Determine the [X, Y] coordinate at the center of the cell enclosing the given text.  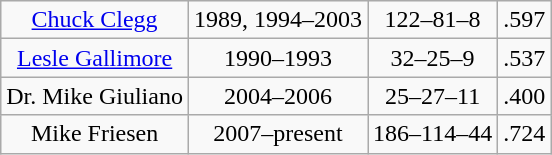
.537 [524, 58]
Mike Friesen [95, 134]
.400 [524, 96]
.724 [524, 134]
1989, 1994–2003 [278, 20]
122–81–8 [433, 20]
.597 [524, 20]
32–25–9 [433, 58]
2004–2006 [278, 96]
Chuck Clegg [95, 20]
Lesle Gallimore [95, 58]
186–114–44 [433, 134]
1990–1993 [278, 58]
2007–present [278, 134]
25–27–11 [433, 96]
Dr. Mike Giuliano [95, 96]
